Capture the cell that displays the provided text and extract its (X, Y) central coordinate. 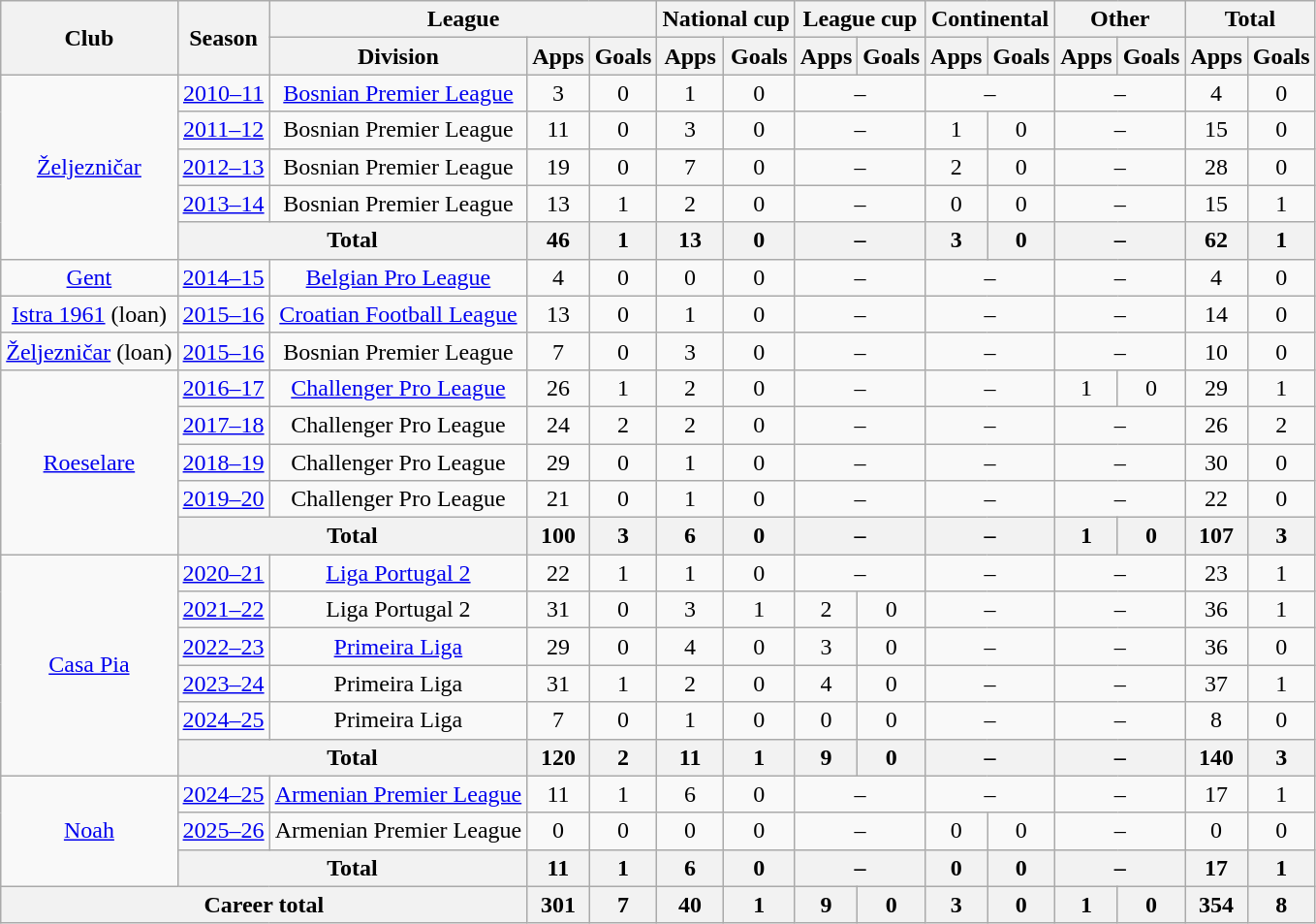
Istra 1961 (loan) (89, 314)
Croatian Football League (398, 314)
107 (1216, 536)
Club (89, 38)
2021–22 (223, 610)
62 (1216, 240)
301 (558, 905)
120 (558, 757)
2016–17 (223, 388)
Željezničar (loan) (89, 351)
2018–19 (223, 462)
2017–18 (223, 425)
2014–15 (223, 277)
Gent (89, 277)
30 (1216, 462)
14 (1216, 314)
Career total (264, 905)
Continental (990, 19)
100 (558, 536)
40 (690, 905)
46 (558, 240)
24 (558, 425)
354 (1216, 905)
28 (1216, 167)
2023–24 (223, 684)
2013–14 (223, 204)
23 (1216, 573)
140 (1216, 757)
10 (1216, 351)
Noah (89, 831)
21 (558, 499)
League cup (860, 19)
League (463, 19)
2011–12 (223, 130)
2010–11 (223, 93)
Division (398, 56)
Other (1120, 19)
Casa Pia (89, 665)
19 (558, 167)
2022–23 (223, 647)
2012–13 (223, 167)
2019–20 (223, 499)
Roeselare (89, 462)
National cup (726, 19)
Belgian Pro League (398, 277)
2020–21 (223, 573)
Željezničar (89, 167)
2025–26 (223, 831)
37 (1216, 684)
Season (223, 38)
